Output the (x, y) coordinate of the center of the cell containing the given text.  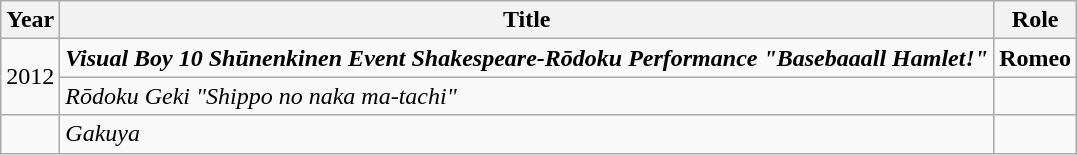
Rōdoku Geki "Shippo no naka ma-tachi" (527, 96)
Role (1036, 20)
Year (30, 20)
2012 (30, 77)
Romeo (1036, 58)
Visual Boy 10 Shūnenkinen Event Shakespeare-Rōdoku Performance "Basebaaall Hamlet!" (527, 58)
Gakuya (527, 134)
Title (527, 20)
